Return (X, Y) of the center of cell containing provided text 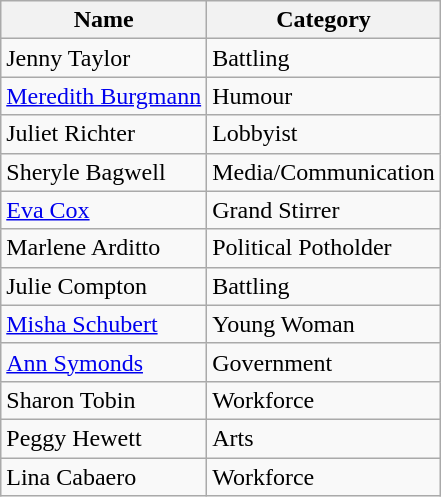
Peggy Hewett (104, 438)
Misha Schubert (104, 324)
Arts (324, 438)
Lina Cabaero (104, 477)
Julie Compton (104, 286)
Lobbyist (324, 134)
Category (324, 20)
Name (104, 20)
Marlene Arditto (104, 248)
Meredith Burgmann (104, 96)
Sheryle Bagwell (104, 172)
Sharon Tobin (104, 400)
Eva Cox (104, 210)
Young Woman (324, 324)
Juliet Richter (104, 134)
Humour (324, 96)
Political Potholder (324, 248)
Ann Symonds (104, 362)
Grand Stirrer (324, 210)
Government (324, 362)
Jenny Taylor (104, 58)
Media/Communication (324, 172)
